For the text-containing cell, return its midpoint in (X, Y) coordinate format. 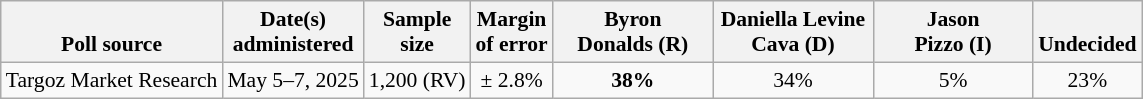
Undecided (1087, 32)
JasonPizzo (I) (953, 32)
23% (1087, 80)
May 5–7, 2025 (292, 80)
1,200 (RV) (418, 80)
Date(s)administered (292, 32)
Marginof error (512, 32)
± 2.8% (512, 80)
Samplesize (418, 32)
Targoz Market Research (112, 80)
5% (953, 80)
38% (633, 80)
ByronDonalds (R) (633, 32)
34% (793, 80)
Poll source (112, 32)
Daniella LevineCava (D) (793, 32)
